Identify which cell holds the provided text, then report its (x, y) central coordinate. 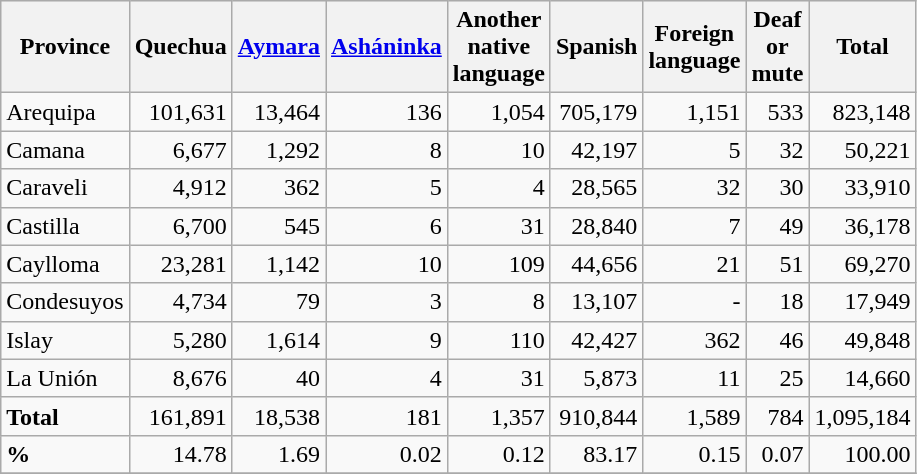
46 (778, 340)
Province (65, 47)
101,631 (180, 112)
21 (694, 264)
- (694, 302)
18,538 (278, 416)
110 (498, 340)
100.00 (862, 454)
Islay (65, 340)
14,660 (862, 378)
1,151 (694, 112)
25 (778, 378)
Condesuyos (65, 302)
136 (387, 112)
533 (778, 112)
9 (387, 340)
Caraveli (65, 188)
8,676 (180, 378)
Caylloma (65, 264)
18 (778, 302)
28,565 (596, 188)
1,357 (498, 416)
1,095,184 (862, 416)
109 (498, 264)
Asháninka (387, 47)
Spanish (596, 47)
161,891 (180, 416)
705,179 (596, 112)
7 (694, 226)
Camana (65, 150)
28,840 (596, 226)
51 (778, 264)
Foreign language (694, 47)
1.69 (278, 454)
1,614 (278, 340)
6 (387, 226)
545 (278, 226)
23,281 (180, 264)
Quechua (180, 47)
1,589 (694, 416)
4,912 (180, 188)
0.07 (778, 454)
Castilla (65, 226)
% (65, 454)
823,148 (862, 112)
40 (278, 378)
0.12 (498, 454)
0.15 (694, 454)
50,221 (862, 150)
30 (778, 188)
6,677 (180, 150)
6,700 (180, 226)
69,270 (862, 264)
36,178 (862, 226)
49,848 (862, 340)
13,107 (596, 302)
1,142 (278, 264)
79 (278, 302)
44,656 (596, 264)
49 (778, 226)
42,197 (596, 150)
5,873 (596, 378)
4,734 (180, 302)
5,280 (180, 340)
Aymara (278, 47)
13,464 (278, 112)
1,054 (498, 112)
1,292 (278, 150)
Another native language (498, 47)
910,844 (596, 416)
3 (387, 302)
14.78 (180, 454)
Arequipa (65, 112)
42,427 (596, 340)
17,949 (862, 302)
11 (694, 378)
Deaf or mute (778, 47)
La Unión (65, 378)
784 (778, 416)
33,910 (862, 188)
0.02 (387, 454)
181 (387, 416)
83.17 (596, 454)
